Extract the [x, y] coordinate from the center of the cell holding the provided text.  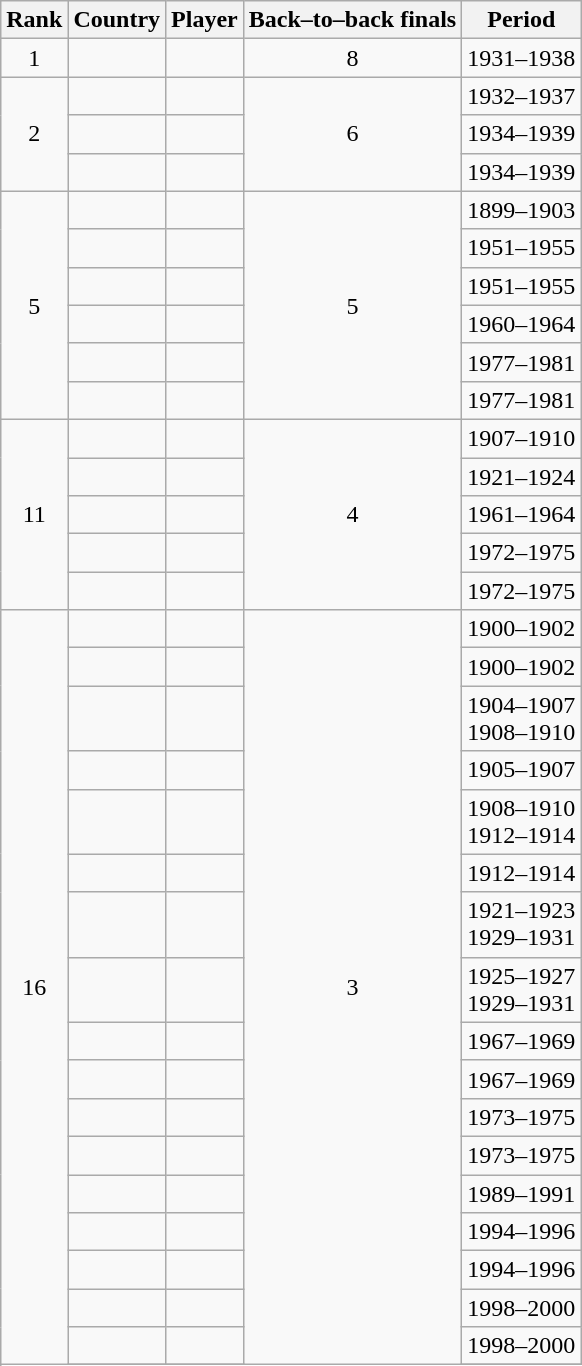
1961–1964 [522, 515]
6 [352, 134]
Player [205, 20]
16 [34, 988]
4 [352, 514]
1931–1938 [522, 58]
1921–1924 [522, 477]
1960–1964 [522, 324]
1912–1914 [522, 873]
2 [34, 134]
1925–19271929–1931 [522, 990]
1905–1907 [522, 770]
Back–to–back finals [352, 20]
8 [352, 58]
1989–1991 [522, 1193]
1908–19101912–1914 [522, 822]
Period [522, 20]
Rank [34, 20]
1 [34, 58]
1899–1903 [522, 210]
Country [117, 20]
1921–19231929–1931 [522, 924]
1932–1937 [522, 96]
1907–1910 [522, 438]
1904–19071908–1910 [522, 718]
3 [352, 988]
11 [34, 514]
